For the text-containing cell, return its midpoint in [x, y] coordinate format. 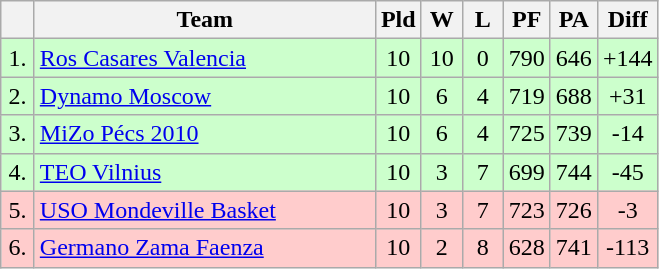
719 [526, 96]
3. [18, 134]
MiZo Pécs 2010 [204, 134]
2. [18, 96]
739 [574, 134]
5. [18, 210]
790 [526, 58]
+31 [628, 96]
688 [574, 96]
726 [574, 210]
PA [574, 20]
PF [526, 20]
725 [526, 134]
744 [574, 172]
646 [574, 58]
628 [526, 248]
Dynamo Moscow [204, 96]
TEO Vilnius [204, 172]
4. [18, 172]
699 [526, 172]
USO Mondeville Basket [204, 210]
8 [482, 248]
-113 [628, 248]
L [482, 20]
Germano Zama Faenza [204, 248]
741 [574, 248]
1. [18, 58]
Pld [398, 20]
6. [18, 248]
-3 [628, 210]
Diff [628, 20]
W [442, 20]
-14 [628, 134]
723 [526, 210]
Team [204, 20]
2 [442, 248]
-45 [628, 172]
Ros Casares Valencia [204, 58]
+144 [628, 58]
0 [482, 58]
